Locate the cell with the specified text and output its [x, y] center coordinate. 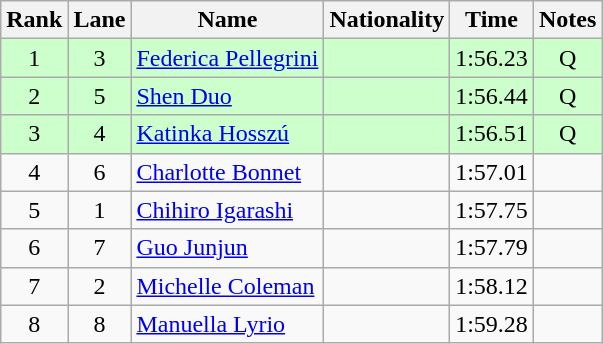
Shen Duo [228, 96]
Guo Junjun [228, 248]
1:57.01 [492, 172]
1:56.23 [492, 58]
Michelle Coleman [228, 286]
1:59.28 [492, 324]
1:56.44 [492, 96]
1:56.51 [492, 134]
1:57.79 [492, 248]
Manuella Lyrio [228, 324]
Time [492, 20]
Chihiro Igarashi [228, 210]
Nationality [387, 20]
1:58.12 [492, 286]
Lane [100, 20]
Notes [567, 20]
1:57.75 [492, 210]
Rank [34, 20]
Charlotte Bonnet [228, 172]
Federica Pellegrini [228, 58]
Name [228, 20]
Katinka Hosszú [228, 134]
